Find where the given text appears and provide that cell's center as [X, Y] coordinate. 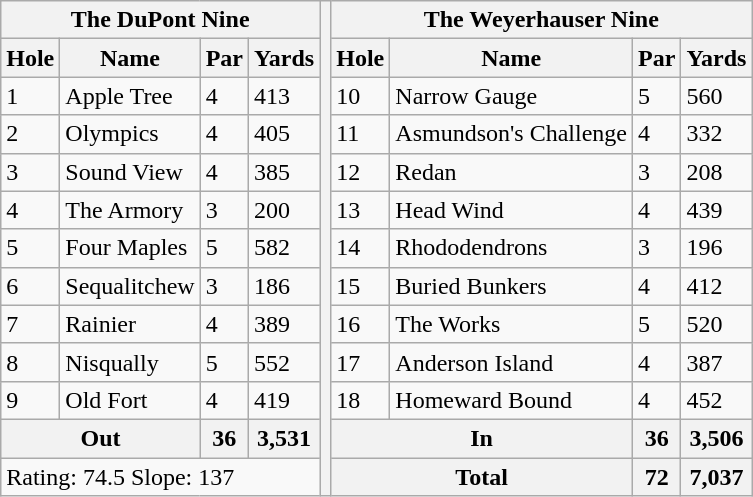
7 [30, 324]
520 [716, 324]
452 [716, 400]
582 [284, 248]
The Works [512, 324]
Narrow Gauge [512, 96]
11 [360, 134]
7,037 [716, 477]
16 [360, 324]
Buried Bunkers [512, 286]
18 [360, 400]
3,531 [284, 438]
419 [284, 400]
The DuPont Nine [160, 20]
12 [360, 172]
560 [716, 96]
186 [284, 286]
Sequalitchew [130, 286]
72 [656, 477]
439 [716, 210]
9 [30, 400]
The Armory [130, 210]
Anderson Island [512, 362]
17 [360, 362]
552 [284, 362]
389 [284, 324]
Out [100, 438]
10 [360, 96]
Head Wind [512, 210]
Old Fort [130, 400]
1 [30, 96]
Total [482, 477]
13 [360, 210]
8 [30, 362]
Redan [512, 172]
405 [284, 134]
200 [284, 210]
412 [716, 286]
Apple Tree [130, 96]
Homeward Bound [512, 400]
In [482, 438]
413 [284, 96]
385 [284, 172]
3,506 [716, 438]
15 [360, 286]
208 [716, 172]
Rhododendrons [512, 248]
Sound View [130, 172]
332 [716, 134]
Asmundson's Challenge [512, 134]
The Weyerhauser Nine [542, 20]
2 [30, 134]
Four Maples [130, 248]
Rating: 74.5 Slope: 137 [160, 477]
Olympics [130, 134]
14 [360, 248]
387 [716, 362]
6 [30, 286]
196 [716, 248]
Nisqually [130, 362]
Rainier [130, 324]
